Find where the given text appears and provide that cell's center as [x, y] coordinate. 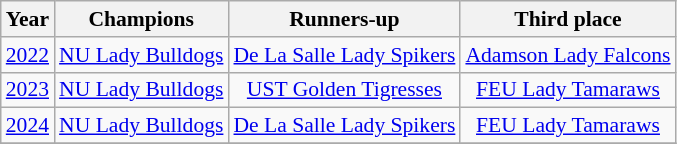
UST Golden Tigresses [344, 90]
Third place [568, 19]
2022 [28, 55]
2024 [28, 126]
Adamson Lady Falcons [568, 55]
Runners-up [344, 19]
Year [28, 19]
2023 [28, 90]
Champions [141, 19]
